Output the (X, Y) coordinate of the center of the cell containing the given text.  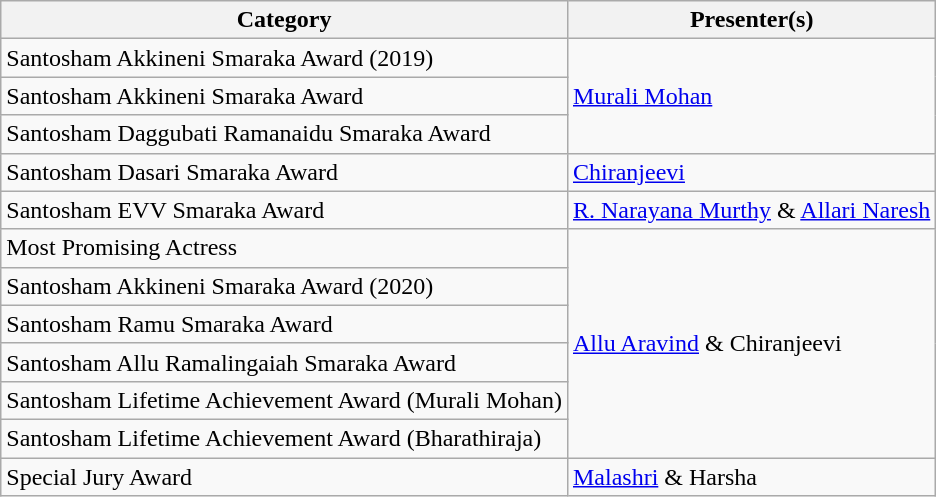
Santosham Akkineni Smaraka Award (284, 96)
Santosham Ramu Smaraka Award (284, 324)
Chiranjeevi (751, 172)
Presenter(s) (751, 20)
Santosham Lifetime Achievement Award (Murali Mohan) (284, 400)
Santosham Akkineni Smaraka Award (2019) (284, 58)
Most Promising Actress (284, 248)
Malashri & Harsha (751, 477)
Santosham Akkineni Smaraka Award (2020) (284, 286)
Santosham Dasari Smaraka Award (284, 172)
Santosham Allu Ramalingaiah Smaraka Award (284, 362)
Allu Aravind & Chiranjeevi (751, 343)
Special Jury Award (284, 477)
Santosham EVV Smaraka Award (284, 210)
Category (284, 20)
Santosham Daggubati Ramanaidu Smaraka Award (284, 134)
Santosham Lifetime Achievement Award (Bharathiraja) (284, 438)
Murali Mohan (751, 96)
R. Narayana Murthy & Allari Naresh (751, 210)
